Detect which cell encompasses the target text, then output its (X, Y) center coordinate. 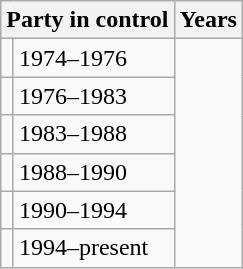
Years (208, 20)
1990–1994 (94, 210)
1976–1983 (94, 96)
1983–1988 (94, 134)
1988–1990 (94, 172)
1994–present (94, 248)
1974–1976 (94, 58)
Party in control (88, 20)
